Find where the given text appears and provide that cell's center as (X, Y) coordinate. 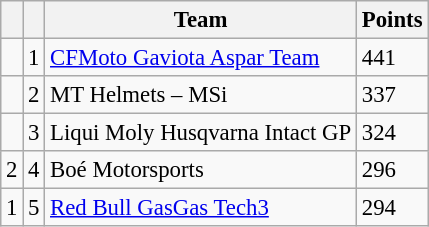
324 (392, 133)
CFMoto Gaviota Aspar Team (201, 58)
Liqui Moly Husqvarna Intact GP (201, 133)
4 (34, 170)
Boé Motorsports (201, 170)
337 (392, 95)
294 (392, 208)
Team (201, 20)
5 (34, 208)
3 (34, 133)
MT Helmets – MSi (201, 95)
Points (392, 20)
Red Bull GasGas Tech3 (201, 208)
441 (392, 58)
296 (392, 170)
